Return (X, Y) of the center of cell containing provided text 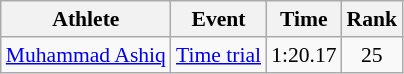
25 (372, 55)
Time trial (218, 55)
Time (304, 19)
Event (218, 19)
Athlete (86, 19)
Muhammad Ashiq (86, 55)
Rank (372, 19)
1:20.17 (304, 55)
